Return (X, Y) of the center of cell containing provided text 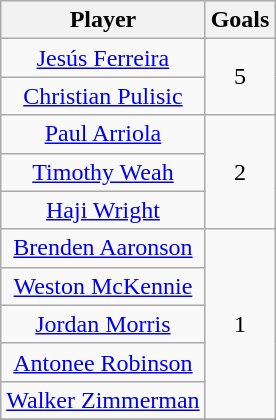
Walker Zimmerman (103, 400)
Weston McKennie (103, 286)
Brenden Aaronson (103, 248)
5 (240, 77)
Jordan Morris (103, 324)
Goals (240, 20)
Jesús Ferreira (103, 58)
Christian Pulisic (103, 96)
1 (240, 324)
Antonee Robinson (103, 362)
Paul Arriola (103, 134)
Timothy Weah (103, 172)
Haji Wright (103, 210)
2 (240, 172)
Player (103, 20)
